Return the (X, Y) coordinate for the center point of the cell that contains the specified text.  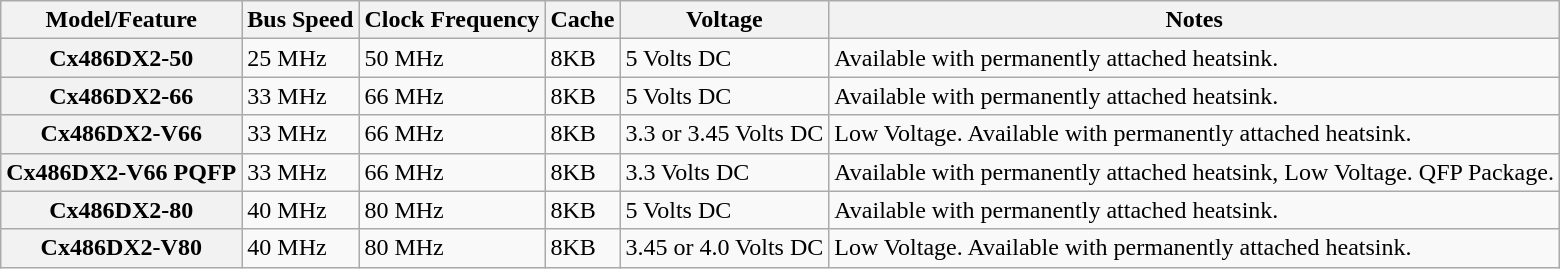
Model/Feature (122, 20)
Cx486DX2-V66 (122, 134)
Voltage (724, 20)
Clock Frequency (452, 20)
3.3 Volts DC (724, 172)
Cx486DX2-66 (122, 96)
50 MHz (452, 58)
Cx486DX2-V66 PQFP (122, 172)
3.45 or 4.0 Volts DC (724, 248)
Available with permanently attached heatsink, Low Voltage. QFP Package. (1194, 172)
Cache (582, 20)
Cx486DX2-V80 (122, 248)
25 MHz (300, 58)
Bus Speed (300, 20)
Cx486DX2-80 (122, 210)
Cx486DX2-50 (122, 58)
Notes (1194, 20)
3.3 or 3.45 Volts DC (724, 134)
